Detect which cell encompasses the target text, then output its [x, y] center coordinate. 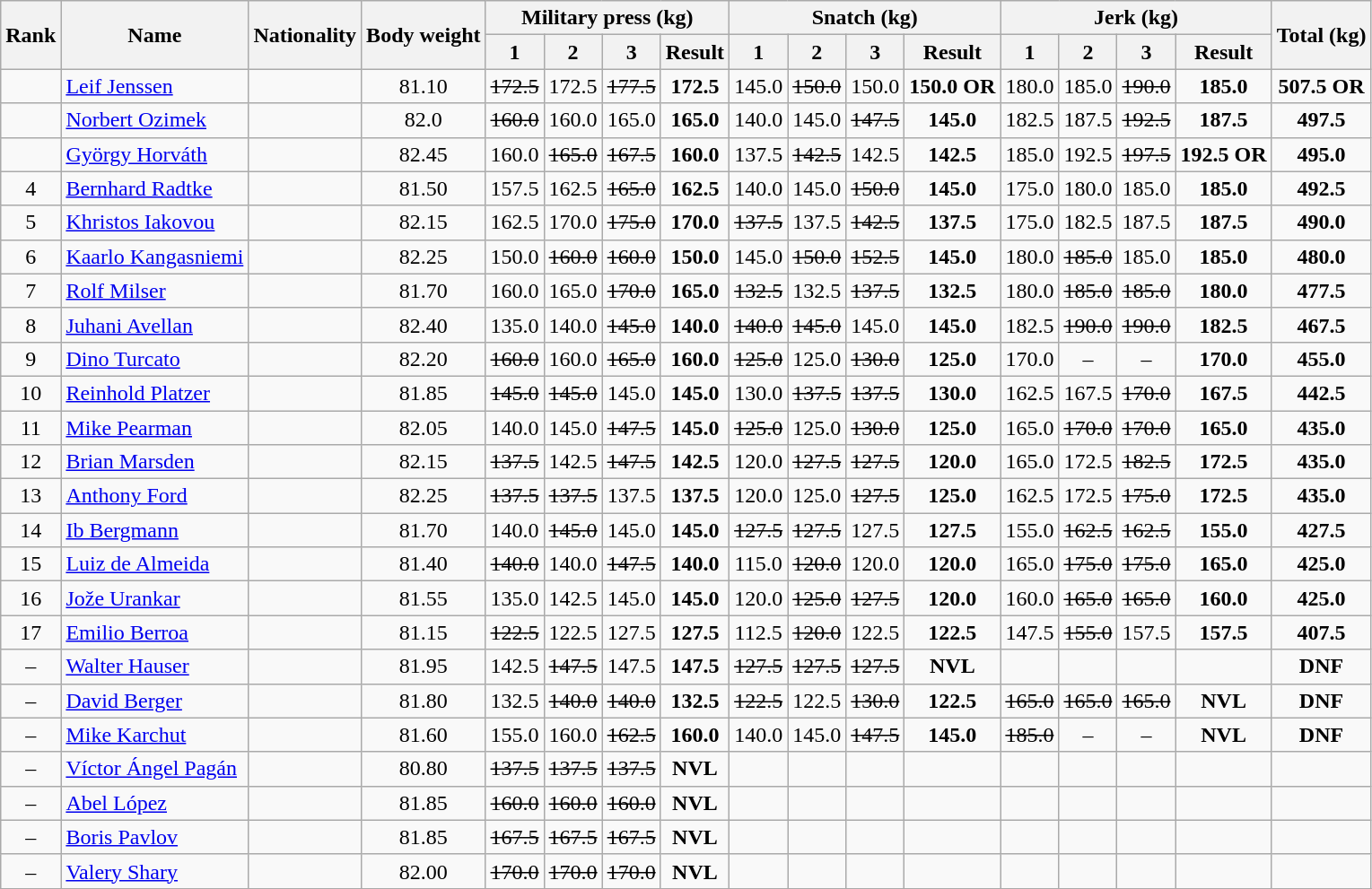
10 [31, 393]
455.0 [1321, 359]
Walter Hauser [154, 667]
Víctor Ángel Pagán [154, 769]
Ib Bergmann [154, 530]
17 [31, 632]
6 [31, 257]
477.5 [1321, 291]
81.95 [424, 667]
14 [31, 530]
81.55 [424, 598]
152.5 [876, 257]
Mike Karchut [154, 735]
Rolf Milser [154, 291]
81.50 [424, 188]
11 [31, 428]
Norbert Ozimek [154, 120]
Jože Urankar [154, 598]
Snatch (kg) [865, 18]
507.5 OR [1321, 86]
81.40 [424, 564]
8 [31, 325]
Juhani Avellan [154, 325]
150.0 OR [953, 86]
82.20 [424, 359]
177.5 [632, 86]
442.5 [1321, 393]
Jerk (kg) [1136, 18]
5 [31, 222]
427.5 [1321, 530]
467.5 [1321, 325]
9 [31, 359]
Boris Pavlov [154, 837]
Nationality [305, 35]
81.15 [424, 632]
Anthony Ford [154, 496]
82.45 [424, 154]
15 [31, 564]
82.40 [424, 325]
112.5 [759, 632]
81.80 [424, 701]
7 [31, 291]
80.80 [424, 769]
12 [31, 462]
82.0 [424, 120]
16 [31, 598]
497.5 [1321, 120]
Dino Turcato [154, 359]
81.60 [424, 735]
Abel López [154, 803]
Leif Jenssen [154, 86]
82.05 [424, 428]
197.5 [1147, 154]
Reinhold Platzer [154, 393]
490.0 [1321, 222]
4 [31, 188]
Rank [31, 35]
13 [31, 496]
Bernhard Radtke [154, 188]
Valery Shary [154, 871]
492.5 [1321, 188]
Kaarlo Kangasniemi [154, 257]
Total (kg) [1321, 35]
Body weight [424, 35]
Emilio Berroa [154, 632]
495.0 [1321, 154]
Name [154, 35]
82.00 [424, 871]
192.5 OR [1224, 154]
Mike Pearman [154, 428]
81.10 [424, 86]
David Berger [154, 701]
György Horváth [154, 154]
Khristos Iakovou [154, 222]
480.0 [1321, 257]
Luiz de Almeida [154, 564]
115.0 [759, 564]
Brian Marsden [154, 462]
407.5 [1321, 632]
Military press (kg) [607, 18]
